Pinpoint the cell where the given text exists, returning its (x, y) midpoint coordinate. 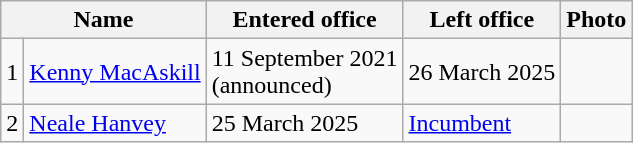
Kenny MacAskill (115, 72)
25 March 2025 (304, 123)
Neale Hanvey (115, 123)
Left office (482, 20)
Photo (596, 20)
Entered office (304, 20)
26 March 2025 (482, 72)
Name (104, 20)
Incumbent (482, 123)
2 (12, 123)
11 September 2021(announced) (304, 72)
1 (12, 72)
